For the text-containing cell, return its midpoint in (x, y) coordinate format. 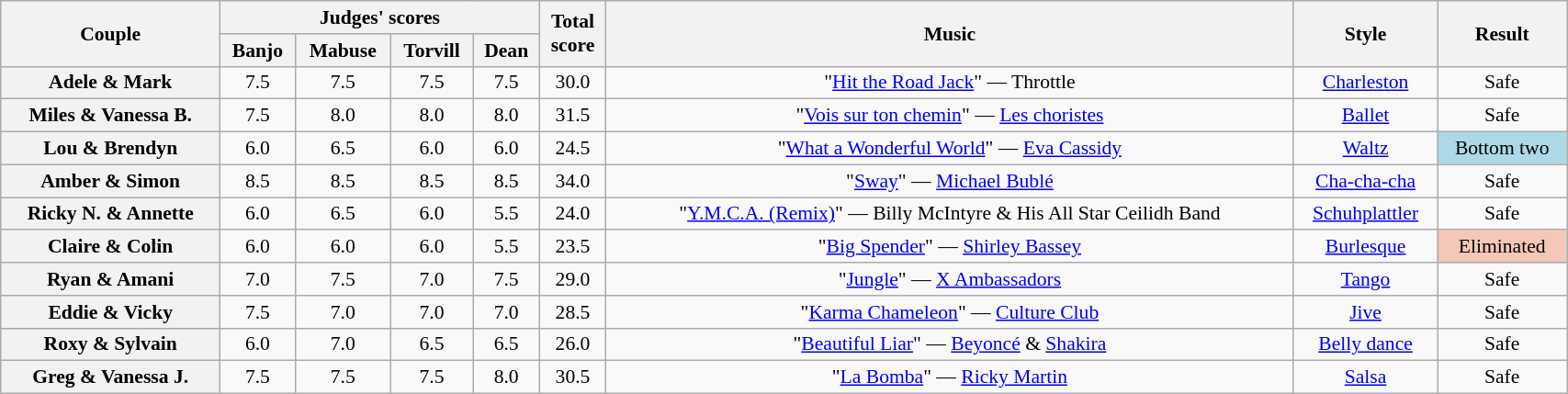
"Beautiful Liar" — Beyoncé & Shakira (950, 344)
Result (1503, 33)
Miles & Vanessa B. (110, 116)
Claire & Colin (110, 247)
Bottom two (1503, 149)
Ryan & Amani (110, 279)
34.0 (572, 181)
"What a Wonderful World" — Eva Cassidy (950, 149)
Charleston (1365, 83)
Mabuse (343, 51)
30.5 (572, 377)
Couple (110, 33)
Greg & Vanessa J. (110, 377)
Totalscore (572, 33)
30.0 (572, 83)
Eliminated (1503, 247)
23.5 (572, 247)
29.0 (572, 279)
"Vois sur ton chemin" — Les choristes (950, 116)
28.5 (572, 312)
Roxy & Sylvain (110, 344)
Adele & Mark (110, 83)
Ricky N. & Annette (110, 214)
"Karma Chameleon" — Culture Club (950, 312)
Ballet (1365, 116)
Salsa (1365, 377)
"Sway" — Michael Bublé (950, 181)
Burlesque (1365, 247)
"Hit the Road Jack" — Throttle (950, 83)
"La Bomba" — Ricky Martin (950, 377)
Schuhplattler (1365, 214)
Tango (1365, 279)
"Jungle" — X Ambassadors (950, 279)
31.5 (572, 116)
Music (950, 33)
Jive (1365, 312)
Banjo (258, 51)
26.0 (572, 344)
"Y.M.C.A. (Remix)" — Billy McIntyre & His All Star Ceilidh Band (950, 214)
Lou & Brendyn (110, 149)
Judges' scores (380, 17)
Amber & Simon (110, 181)
Waltz (1365, 149)
Cha-cha-cha (1365, 181)
24.0 (572, 214)
Torvill (432, 51)
Style (1365, 33)
Dean (507, 51)
Eddie & Vicky (110, 312)
Belly dance (1365, 344)
"Big Spender" — Shirley Bassey (950, 247)
24.5 (572, 149)
